Search for the cell housing the specified text and yield its (X, Y) center coordinate. 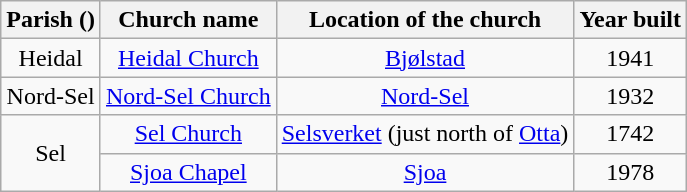
Selsverket (just north of Otta) (425, 134)
Location of the church (425, 20)
Heidal (51, 58)
Sjoa (425, 172)
1932 (630, 96)
Sjoa Chapel (188, 172)
1978 (630, 172)
Nord-Sel Church (188, 96)
Year built (630, 20)
Heidal Church (188, 58)
Bjølstad (425, 58)
Parish () (51, 20)
1941 (630, 58)
Sel (51, 153)
Church name (188, 20)
1742 (630, 134)
Sel Church (188, 134)
